Locate the cell with the specified text and output its (x, y) center coordinate. 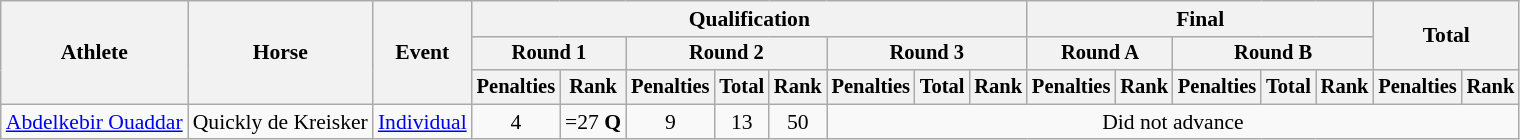
Round A (1100, 54)
9 (670, 122)
Abdelkebir Ouaddar (94, 122)
Final (1200, 19)
=27 Q (593, 122)
Quickly de Kreisker (280, 122)
Qualification (750, 19)
Round 3 (927, 54)
50 (798, 122)
Athlete (94, 52)
13 (742, 122)
Did not advance (1174, 122)
Horse (280, 52)
Round B (1273, 54)
Event (422, 52)
Round 1 (549, 54)
Individual (422, 122)
Round 2 (726, 54)
4 (516, 122)
